Determine the (X, Y) coordinate at the center of the cell enclosing the given text.  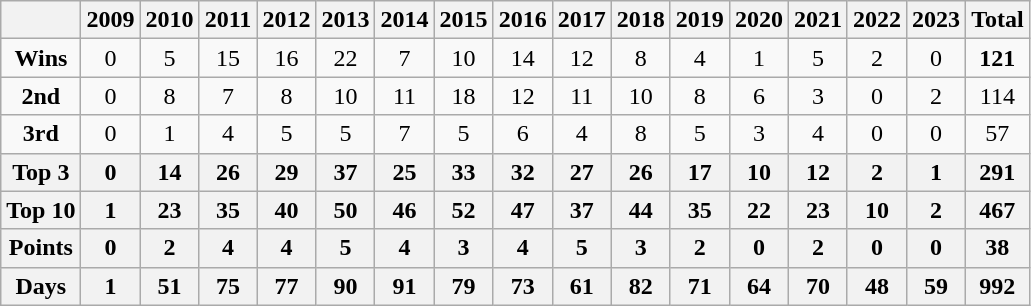
467 (998, 210)
75 (228, 286)
2022 (876, 20)
73 (522, 286)
91 (404, 286)
3rd (41, 134)
27 (582, 172)
2011 (228, 20)
33 (464, 172)
48 (876, 286)
47 (522, 210)
59 (936, 286)
17 (700, 172)
992 (998, 286)
2017 (582, 20)
51 (170, 286)
Top 3 (41, 172)
121 (998, 58)
2023 (936, 20)
90 (346, 286)
16 (286, 58)
77 (286, 286)
291 (998, 172)
70 (818, 286)
2018 (640, 20)
57 (998, 134)
64 (758, 286)
2013 (346, 20)
Wins (41, 58)
52 (464, 210)
Total (998, 20)
2014 (404, 20)
2nd (41, 96)
2009 (110, 20)
2020 (758, 20)
79 (464, 286)
2016 (522, 20)
38 (998, 248)
2010 (170, 20)
2021 (818, 20)
61 (582, 286)
32 (522, 172)
82 (640, 286)
Days (41, 286)
114 (998, 96)
15 (228, 58)
25 (404, 172)
40 (286, 210)
18 (464, 96)
Points (41, 248)
29 (286, 172)
50 (346, 210)
46 (404, 210)
2015 (464, 20)
44 (640, 210)
2012 (286, 20)
71 (700, 286)
Top 10 (41, 210)
2019 (700, 20)
